Output the [X, Y] coordinate of the center of the cell containing the given text.  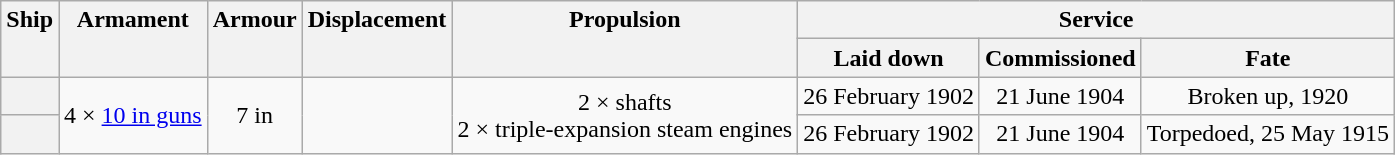
7 in [254, 115]
Displacement [377, 39]
Broken up, 1920 [1268, 96]
4 × 10 in guns [134, 115]
Propulsion [625, 39]
Ship [30, 39]
Fate [1268, 58]
Service [1096, 20]
Armour [254, 39]
Commissioned [1060, 58]
Laid down [889, 58]
2 × shafts2 × triple-expansion steam engines [625, 115]
Armament [134, 39]
Torpedoed, 25 May 1915 [1268, 134]
